Pinpoint the cell where the given text exists, returning its (X, Y) midpoint coordinate. 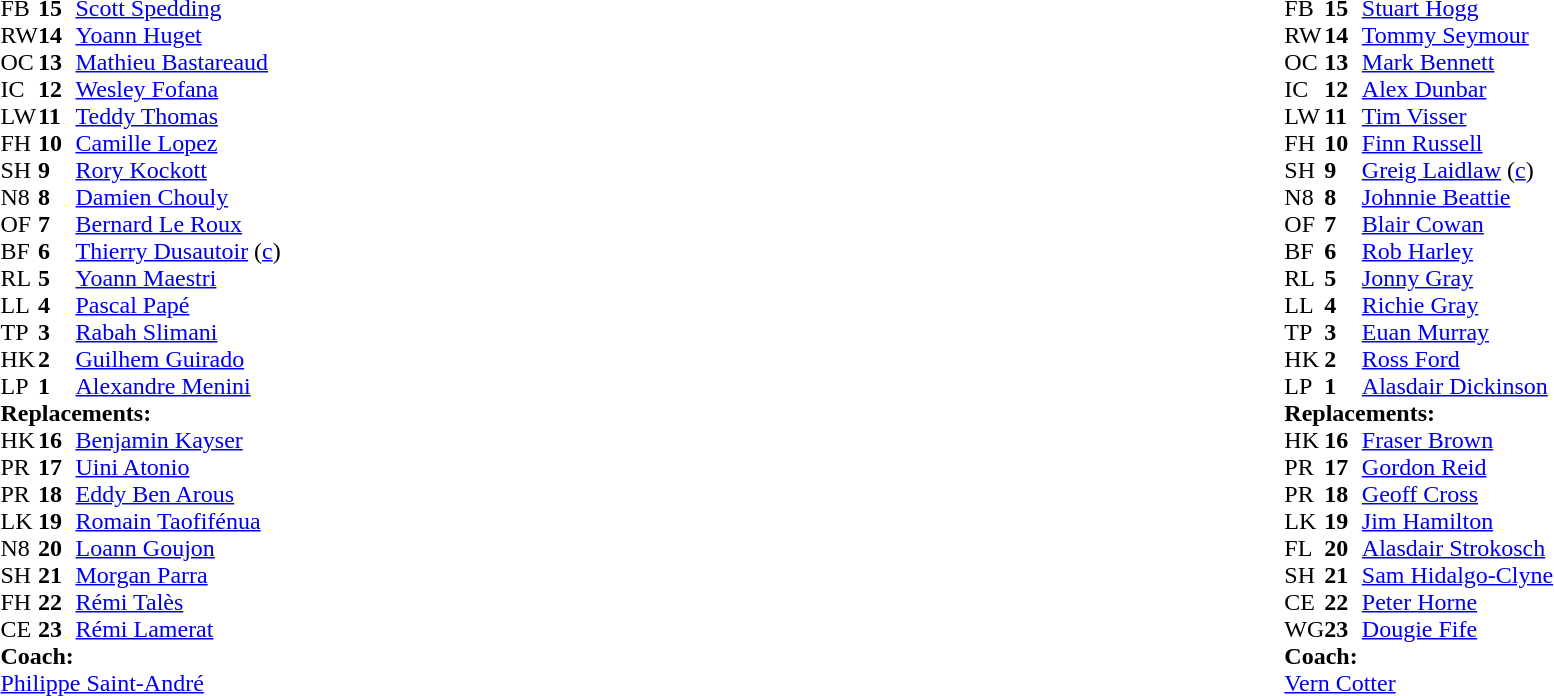
Guilhem Guirado (178, 360)
Bernard Le Roux (178, 224)
Morgan Parra (178, 576)
Alexandre Menini (178, 386)
Romain Taofifénua (178, 522)
Alasdair Strokosch (1458, 548)
Teddy Thomas (178, 116)
Rob Harley (1458, 252)
Richie Gray (1458, 306)
Benjamin Kayser (178, 440)
Geoff Cross (1458, 494)
Finn Russell (1458, 144)
Rory Kockott (178, 170)
Yoann Maestri (178, 278)
Rémi Lamerat (178, 630)
Uini Atonio (178, 468)
Pascal Papé (178, 306)
Jim Hamilton (1458, 522)
Alex Dunbar (1458, 90)
Thierry Dusautoir (c) (178, 252)
Yoann Huget (178, 36)
Loann Goujon (178, 548)
Tommy Seymour (1458, 36)
Wesley Fofana (178, 90)
Jonny Gray (1458, 278)
WG (1304, 630)
Tim Visser (1458, 116)
Johnnie Beattie (1458, 198)
Ross Ford (1458, 360)
Gordon Reid (1458, 468)
Dougie Fife (1458, 630)
Mark Bennett (1458, 62)
Alasdair Dickinson (1458, 386)
Euan Murray (1458, 332)
Greig Laidlaw (c) (1458, 170)
Eddy Ben Arous (178, 494)
Sam Hidalgo-Clyne (1458, 576)
Rémi Talès (178, 602)
FL (1304, 548)
Peter Horne (1458, 602)
Mathieu Bastareaud (178, 62)
Blair Cowan (1458, 224)
Rabah Slimani (178, 332)
Damien Chouly (178, 198)
Camille Lopez (178, 144)
Fraser Brown (1458, 440)
